For the text-containing cell, return its midpoint in (X, Y) coordinate format. 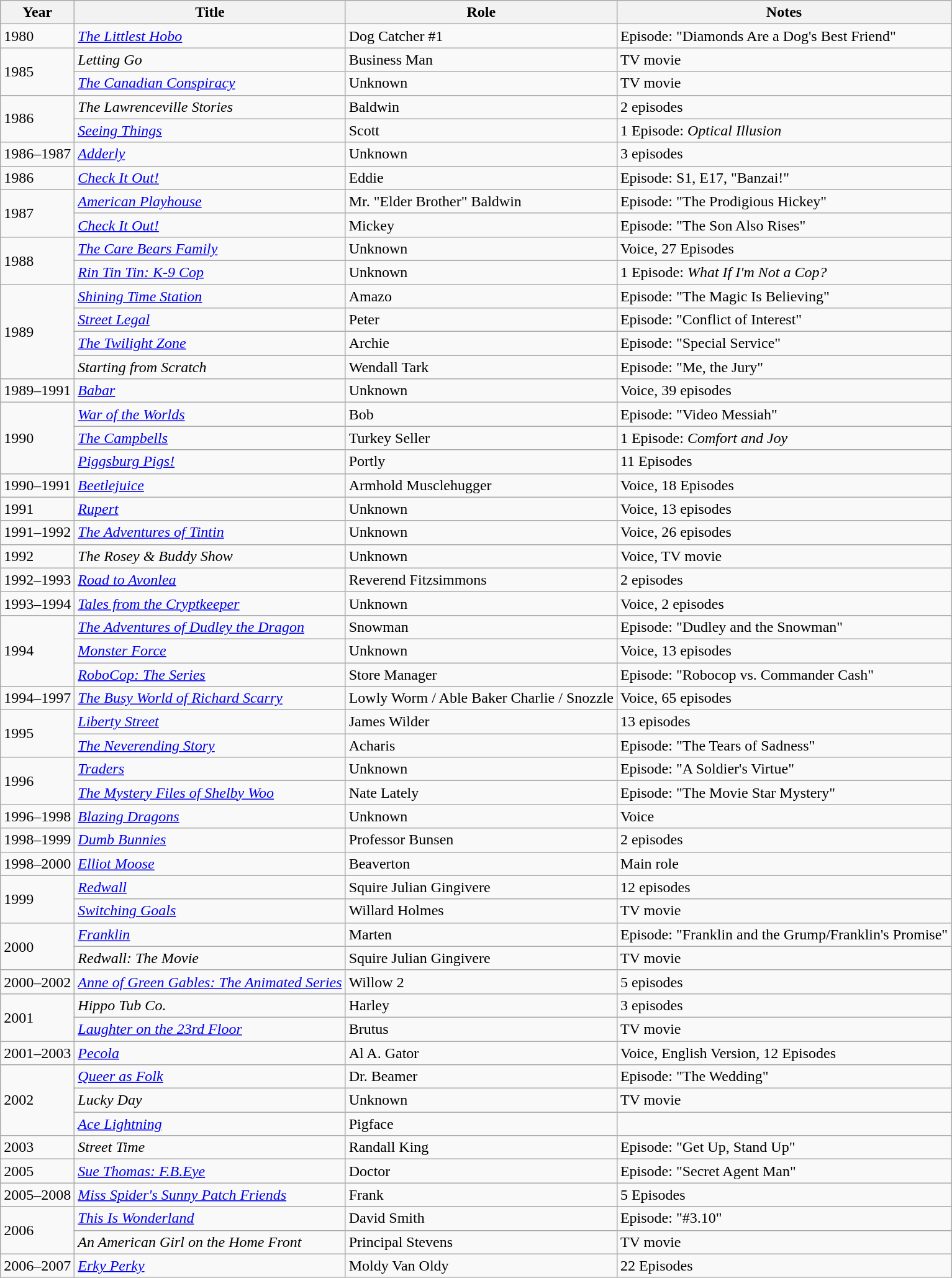
Switching Goals (210, 911)
2005 (37, 1171)
1988 (37, 260)
Voice, 27 Episodes (784, 249)
12 episodes (784, 887)
Miss Spider's Sunny Patch Friends (210, 1195)
Laughter on the 23rd Floor (210, 1029)
Notes (784, 12)
Year (37, 12)
This Is Wonderland (210, 1218)
Willow 2 (481, 982)
Professor Bunsen (481, 840)
Traders (210, 769)
Brutus (481, 1029)
Snowman (481, 627)
Beaverton (481, 864)
Blazing Dragons (210, 816)
Principal Stevens (481, 1242)
Franklin (210, 934)
Dumb Bunnies (210, 840)
Elliot Moose (210, 864)
5 Episodes (784, 1195)
Episode: S1, E17, "Banzai!" (784, 178)
Acharis (481, 746)
Main role (784, 864)
5 episodes (784, 982)
Road to Avonlea (210, 580)
Moldy Van Oldy (481, 1266)
Liberty Street (210, 722)
Ace Lightning (210, 1124)
The Care Bears Family (210, 249)
Pecola (210, 1053)
Episode: "The Wedding" (784, 1077)
The Twilight Zone (210, 344)
Mr. "Elder Brother" Baldwin (481, 201)
Piggsburg Pigs! (210, 462)
Episode: "The Magic Is Believing" (784, 296)
1999 (37, 899)
The Canadian Conspiracy (210, 83)
Episode: "Robocop vs. Commander Cash" (784, 674)
1985 (37, 71)
Pigface (481, 1124)
Episode: "Get Up, Stand Up" (784, 1148)
Voice, 26 episodes (784, 532)
Episode: "#3.10" (784, 1218)
Episode: "A Soldier's Virtue" (784, 769)
Episode: "Dudley and the Snowman" (784, 627)
1998–2000 (37, 864)
1 Episode: Comfort and Joy (784, 438)
Babar (210, 391)
2000–2002 (37, 982)
The Lawrenceville Stories (210, 107)
Starting from Scratch (210, 367)
Episode: "The Movie Star Mystery" (784, 793)
Reverend Fitzsimmons (481, 580)
Voice, 65 episodes (784, 698)
2006–2007 (37, 1266)
Monster Force (210, 650)
Voice, TV movie (784, 556)
Episode: "Video Messiah" (784, 414)
Voice, English Version, 12 Episodes (784, 1053)
The Adventures of Dudley the Dragon (210, 627)
Redwall (210, 887)
1986–1987 (37, 154)
Beetlejuice (210, 485)
11 Episodes (784, 462)
1993–1994 (37, 603)
The Mystery Files of Shelby Woo (210, 793)
Street Time (210, 1148)
1995 (37, 734)
Willard Holmes (481, 911)
Doctor (481, 1171)
Episode: "Special Service" (784, 344)
Rupert (210, 509)
Role (481, 12)
1996 (37, 781)
Lowly Worm / Able Baker Charlie / Snozzle (481, 698)
22 Episodes (784, 1266)
2006 (37, 1230)
James Wilder (481, 722)
War of the Worlds (210, 414)
Scott (481, 130)
Queer as Folk (210, 1077)
1 Episode: Optical Illusion (784, 130)
2000 (37, 946)
Sue Thomas: F.B.Eye (210, 1171)
The Neverending Story (210, 746)
1996–1998 (37, 816)
Episode: "Diamonds Are a Dog's Best Friend" (784, 36)
David Smith (481, 1218)
Marten (481, 934)
1994–1997 (37, 698)
1990 (37, 438)
Business Man (481, 60)
Mickey (481, 225)
Episode: "The Son Also Rises" (784, 225)
The Busy World of Richard Scarry (210, 698)
Shining Time Station (210, 296)
2001 (37, 1017)
1992–1993 (37, 580)
Adderly (210, 154)
1980 (37, 36)
The Littlest Hobo (210, 36)
The Campbells (210, 438)
Turkey Seller (481, 438)
1987 (37, 213)
Redwall: The Movie (210, 958)
Episode: "Conflict of Interest" (784, 320)
Voice, 2 episodes (784, 603)
13 episodes (784, 722)
1998–1999 (37, 840)
Randall King (481, 1148)
Archie (481, 344)
Amazo (481, 296)
1992 (37, 556)
Episode: "The Tears of Sadness" (784, 746)
Episode: "Franklin and the Grump/Franklin's Promise" (784, 934)
Wendall Tark (481, 367)
1989–1991 (37, 391)
2005–2008 (37, 1195)
2001–2003 (37, 1053)
Lucky Day (210, 1100)
Street Legal (210, 320)
Nate Lately (481, 793)
1989 (37, 332)
Voice, 39 episodes (784, 391)
1991–1992 (37, 532)
Anne of Green Gables: The Animated Series (210, 982)
Frank (481, 1195)
Seeing Things (210, 130)
Episode: "Me, the Jury" (784, 367)
Erky Perky (210, 1266)
Harley (481, 1005)
Peter (481, 320)
The Rosey & Buddy Show (210, 556)
An American Girl on the Home Front (210, 1242)
Rin Tin Tin: K-9 Cop (210, 272)
1990–1991 (37, 485)
1991 (37, 509)
2003 (37, 1148)
Title (210, 12)
Episode: "Secret Agent Man" (784, 1171)
Dog Catcher #1 (481, 36)
Letting Go (210, 60)
Dr. Beamer (481, 1077)
Voice, 18 Episodes (784, 485)
Hippo Tub Co. (210, 1005)
1 Episode: What If I'm Not a Cop? (784, 272)
2002 (37, 1100)
Eddie (481, 178)
RoboCop: The Series (210, 674)
Tales from the Cryptkeeper (210, 603)
American Playhouse (210, 201)
Bob (481, 414)
Al A. Gator (481, 1053)
1994 (37, 650)
Voice (784, 816)
Portly (481, 462)
Episode: "The Prodigious Hickey" (784, 201)
Armhold Musclehugger (481, 485)
The Adventures of Tintin (210, 532)
Store Manager (481, 674)
Baldwin (481, 107)
